Return (X, Y) of the center of cell containing provided text 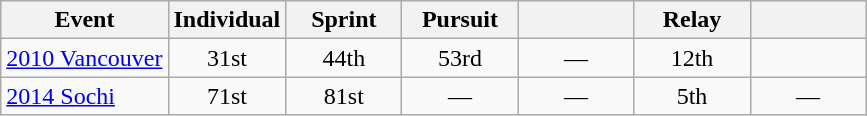
5th (692, 96)
81st (344, 96)
2010 Vancouver (84, 58)
Sprint (344, 20)
Pursuit (460, 20)
44th (344, 58)
12th (692, 58)
Individual (227, 20)
31st (227, 58)
Relay (692, 20)
53rd (460, 58)
Event (84, 20)
71st (227, 96)
2014 Sochi (84, 96)
